For the text-containing cell, return its midpoint in (x, y) coordinate format. 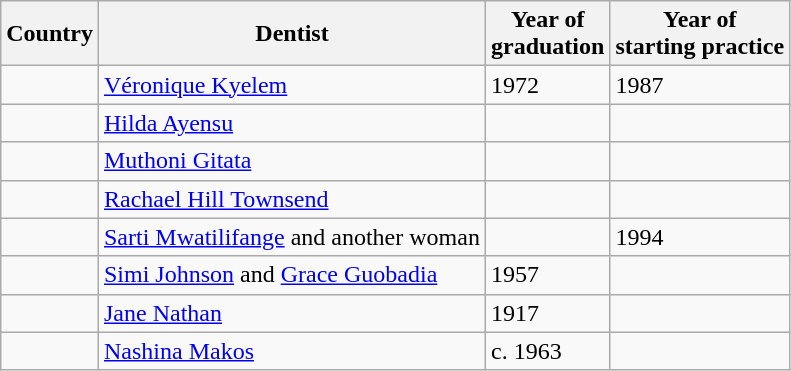
Sarti Mwatilifange and another woman (292, 237)
Year ofstarting practice (700, 34)
1957 (547, 275)
Rachael Hill Townsend (292, 199)
1987 (700, 85)
Simi Johnson and Grace Guobadia (292, 275)
Hilda Ayensu (292, 123)
Muthoni Gitata (292, 161)
1917 (547, 313)
Year ofgraduation (547, 34)
Véronique Kyelem (292, 85)
1994 (700, 237)
Jane Nathan (292, 313)
c. 1963 (547, 351)
Dentist (292, 34)
Nashina Makos (292, 351)
Country (50, 34)
1972 (547, 85)
